Output the [X, Y] coordinate of the center of the cell containing the given text.  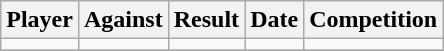
Against [123, 20]
Competition [374, 20]
Result [206, 20]
Player [40, 20]
Date [274, 20]
